For the text-containing cell, return its midpoint in [X, Y] coordinate format. 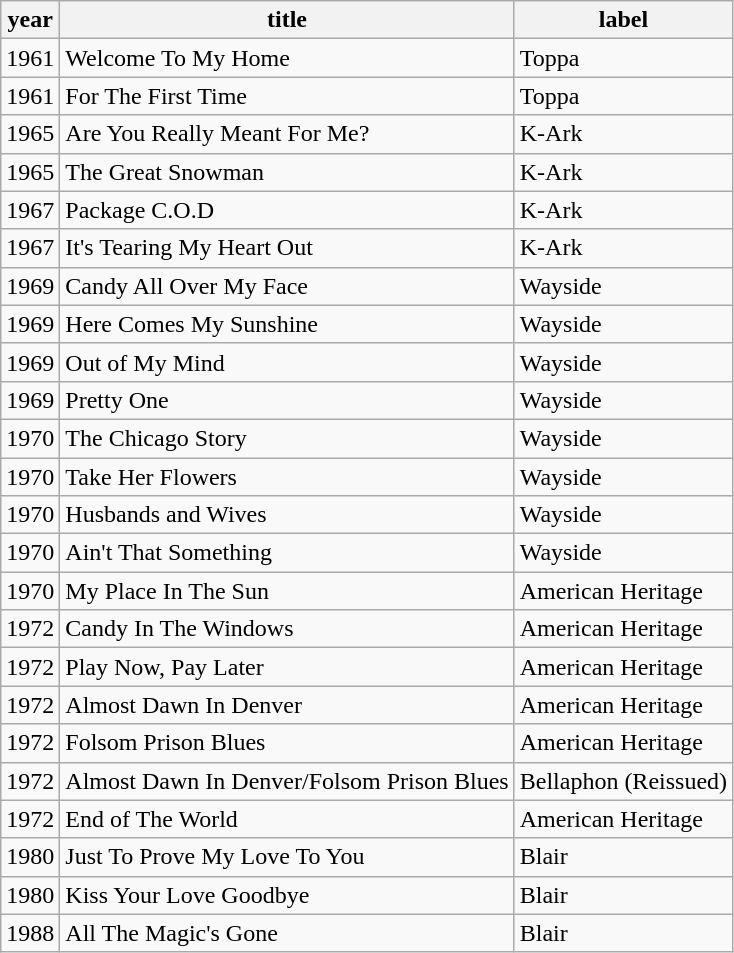
Welcome To My Home [287, 58]
Pretty One [287, 400]
The Great Snowman [287, 172]
Play Now, Pay Later [287, 667]
All The Magic's Gone [287, 933]
Bellaphon (Reissued) [623, 781]
Out of My Mind [287, 362]
Ain't That Something [287, 553]
Candy In The Windows [287, 629]
Package C.O.D [287, 210]
My Place In The Sun [287, 591]
year [30, 20]
label [623, 20]
Just To Prove My Love To You [287, 857]
It's Tearing My Heart Out [287, 248]
The Chicago Story [287, 438]
Here Comes My Sunshine [287, 324]
Candy All Over My Face [287, 286]
Take Her Flowers [287, 477]
Almost Dawn In Denver/Folsom Prison Blues [287, 781]
End of The World [287, 819]
Folsom Prison Blues [287, 743]
Kiss Your Love Goodbye [287, 895]
Husbands and Wives [287, 515]
For The First Time [287, 96]
Are You Really Meant For Me? [287, 134]
title [287, 20]
1988 [30, 933]
Almost Dawn In Denver [287, 705]
